Search for the cell housing the specified text and yield its (x, y) center coordinate. 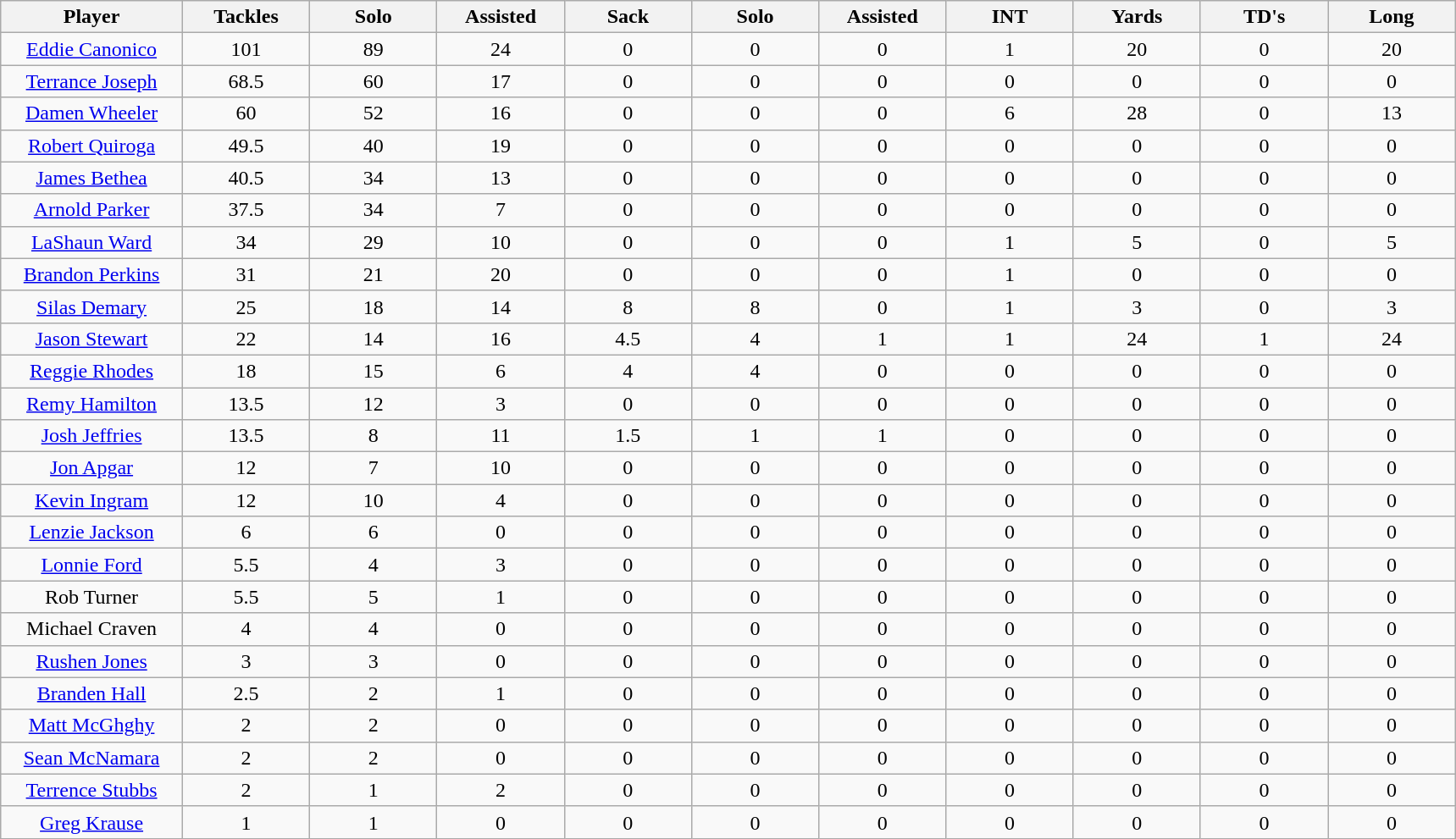
Greg Krause (91, 822)
17 (501, 81)
31 (246, 274)
Yards (1137, 17)
Rushen Jones (91, 661)
Kevin Ingram (91, 500)
Michael Craven (91, 629)
Arnold Parker (91, 210)
19 (501, 146)
TD's (1264, 17)
40.5 (246, 178)
Tackles (246, 17)
Lenzie Jackson (91, 533)
Player (91, 17)
Long (1392, 17)
Remy Hamilton (91, 404)
Robert Quiroga (91, 146)
25 (246, 306)
Lonnie Ford (91, 565)
Josh Jeffries (91, 436)
INT (1010, 17)
Matt McGhghy (91, 726)
Eddie Canonico (91, 49)
52 (374, 113)
11 (501, 436)
Sean McNamara (91, 758)
Damen Wheeler (91, 113)
Reggie Rhodes (91, 371)
Branden Hall (91, 693)
Terrence Stubbs (91, 790)
15 (374, 371)
68.5 (246, 81)
Terrance Joseph (91, 81)
1.5 (628, 436)
Rob Turner (91, 597)
21 (374, 274)
4.5 (628, 339)
2.5 (246, 693)
40 (374, 146)
28 (1137, 113)
Jon Apgar (91, 468)
LaShaun Ward (91, 242)
89 (374, 49)
Sack (628, 17)
49.5 (246, 146)
22 (246, 339)
Silas Demary (91, 306)
Jason Stewart (91, 339)
37.5 (246, 210)
101 (246, 49)
James Bethea (91, 178)
Brandon Perkins (91, 274)
29 (374, 242)
